Find where the given text appears and provide that cell's center as (X, Y) coordinate. 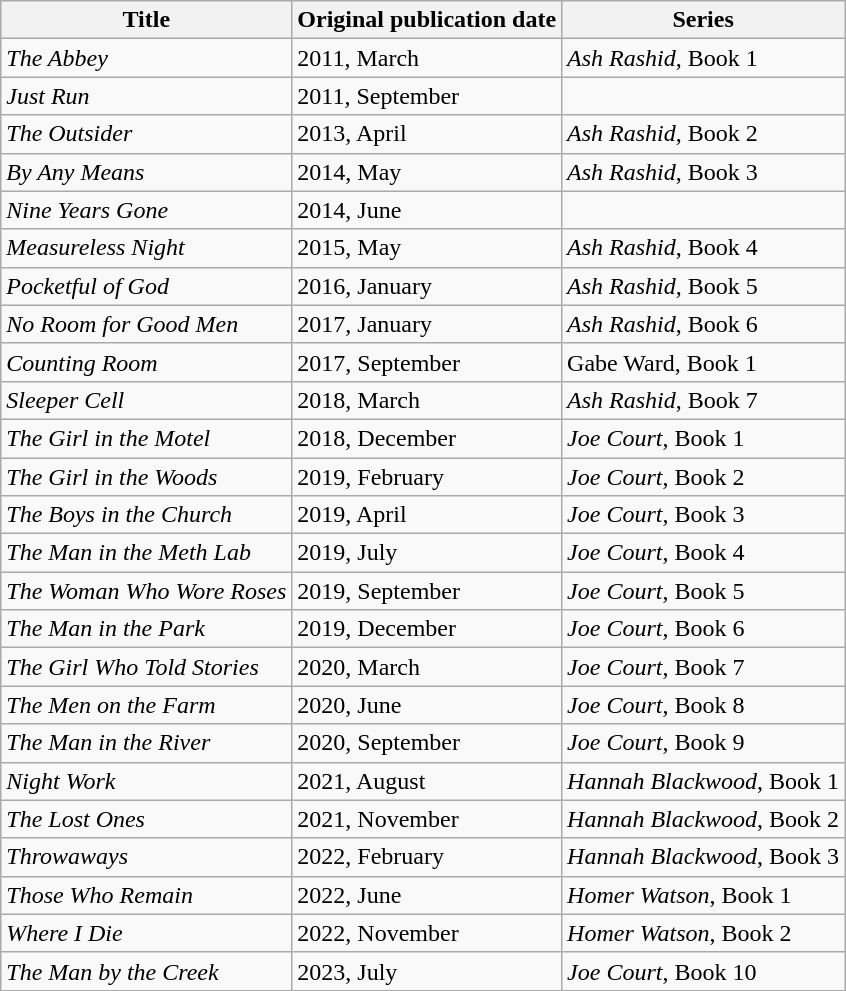
No Room for Good Men (146, 324)
Joe Court, Book 2 (704, 477)
Ash Rashid, Book 4 (704, 248)
Ash Rashid, Book 3 (704, 172)
Gabe Ward, Book 1 (704, 362)
2015, May (427, 248)
Counting Room (146, 362)
2014, June (427, 210)
The Man in the River (146, 743)
Ash Rashid, Book 1 (704, 58)
Joe Court, Book 7 (704, 667)
Where I Die (146, 933)
Hannah Blackwood, Book 3 (704, 857)
Night Work (146, 781)
The Man in the Meth Lab (146, 553)
The Abbey (146, 58)
Ash Rashid, Book 6 (704, 324)
The Boys in the Church (146, 515)
2013, April (427, 134)
2016, January (427, 286)
2020, June (427, 705)
2019, February (427, 477)
Nine Years Gone (146, 210)
Those Who Remain (146, 895)
2019, December (427, 629)
2017, January (427, 324)
Sleeper Cell (146, 400)
Measureless Night (146, 248)
Joe Court, Book 6 (704, 629)
The Woman Who Wore Roses (146, 591)
Ash Rashid, Book 2 (704, 134)
Joe Court, Book 10 (704, 971)
Title (146, 20)
Joe Court, Book 8 (704, 705)
Joe Court, Book 3 (704, 515)
2018, March (427, 400)
By Any Means (146, 172)
The Lost Ones (146, 819)
2019, September (427, 591)
2020, September (427, 743)
Homer Watson, Book 1 (704, 895)
The Man by the Creek (146, 971)
2014, May (427, 172)
2011, September (427, 96)
2017, September (427, 362)
The Outsider (146, 134)
Hannah Blackwood, Book 2 (704, 819)
2022, June (427, 895)
The Men on the Farm (146, 705)
Homer Watson, Book 2 (704, 933)
Ash Rashid, Book 5 (704, 286)
Just Run (146, 96)
2020, March (427, 667)
2011, March (427, 58)
2018, December (427, 438)
Series (704, 20)
Throwaways (146, 857)
The Man in the Park (146, 629)
Joe Court, Book 1 (704, 438)
2019, July (427, 553)
The Girl in the Woods (146, 477)
2022, February (427, 857)
Pocketful of God (146, 286)
The Girl in the Motel (146, 438)
Joe Court, Book 4 (704, 553)
Joe Court, Book 5 (704, 591)
Hannah Blackwood, Book 1 (704, 781)
2021, August (427, 781)
2022, November (427, 933)
Joe Court, Book 9 (704, 743)
2021, November (427, 819)
The Girl Who Told Stories (146, 667)
Original publication date (427, 20)
2019, April (427, 515)
2023, July (427, 971)
Ash Rashid, Book 7 (704, 400)
